Provide the (X, Y) coordinate of the cell's center where the given text is located.  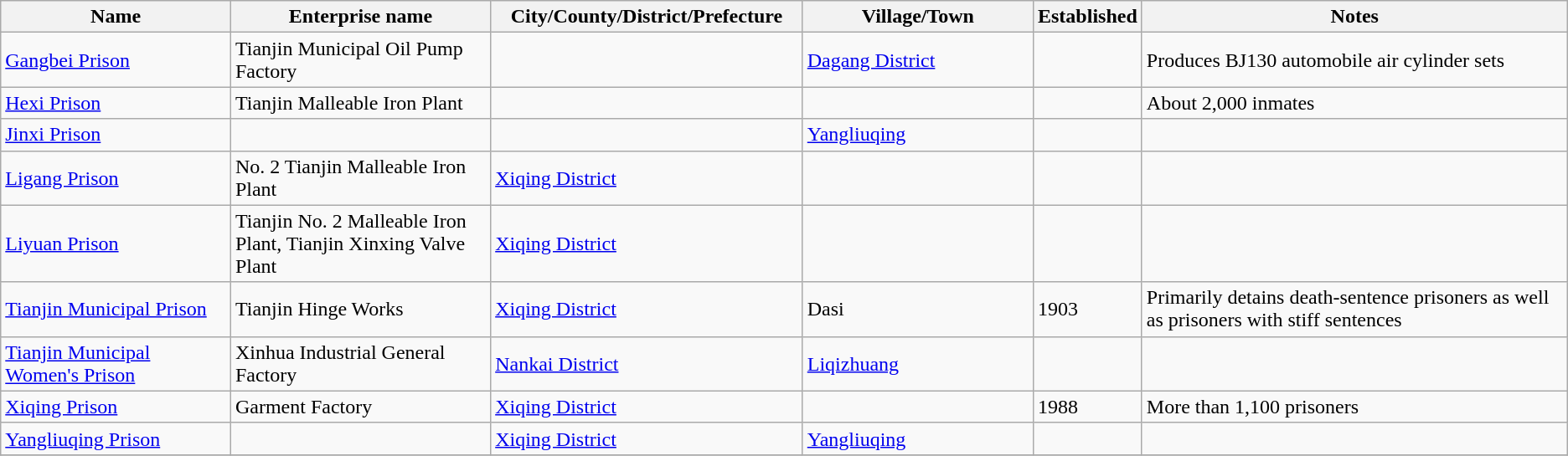
Tianjin Municipal Women's Prison (116, 363)
Nankai District (647, 363)
1903 (1087, 310)
Xiqing Prison (116, 407)
Liqizhuang (918, 363)
Hexi Prison (116, 103)
Produces BJ130 automobile air cylinder sets (1354, 60)
Primarily detains death-sentence prisoners as well as prisoners with stiff sentences (1354, 310)
Tianjin Malleable Iron Plant (360, 103)
Yangliuqing Prison (116, 438)
Ligang Prison (116, 177)
Gangbei Prison (116, 60)
Tianjin No. 2 Malleable Iron Plant, Tianjin Xinxing Valve Plant (360, 243)
No. 2 Tianjin Malleable Iron Plant (360, 177)
Tianjin Municipal Oil Pump Factory (360, 60)
Name (116, 17)
Notes (1354, 17)
Xinhua Industrial General Factory (360, 363)
Garment Factory (360, 407)
Tianjin Hinge Works (360, 310)
Liyuan Prison (116, 243)
1988 (1087, 407)
Jinxi Prison (116, 135)
Enterprise name (360, 17)
Tianjin Municipal Prison (116, 310)
Dagang District (918, 60)
Village/Town (918, 17)
Established (1087, 17)
City/County/District/Prefecture (647, 17)
More than 1,100 prisoners (1354, 407)
About 2,000 inmates (1354, 103)
Dasi (918, 310)
